For the text-containing cell, return its midpoint in (X, Y) coordinate format. 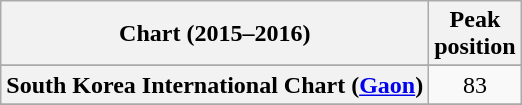
83 (475, 85)
South Korea International Chart (Gaon) (215, 85)
Chart (2015–2016) (215, 34)
Peakposition (475, 34)
